Locate the cell with the specified text and output its (X, Y) center coordinate. 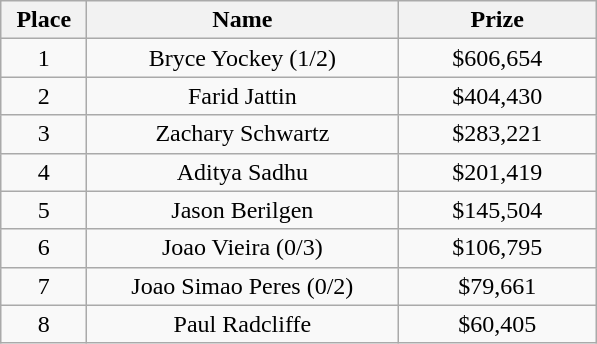
$60,405 (498, 324)
8 (44, 324)
$606,654 (498, 58)
$283,221 (498, 134)
4 (44, 172)
1 (44, 58)
$106,795 (498, 248)
Aditya Sadhu (242, 172)
Prize (498, 20)
Jason Berilgen (242, 210)
Name (242, 20)
$145,504 (498, 210)
Bryce Yockey (1/2) (242, 58)
Farid Jattin (242, 96)
2 (44, 96)
5 (44, 210)
3 (44, 134)
Paul Radcliffe (242, 324)
Joao Simao Peres (0/2) (242, 286)
7 (44, 286)
6 (44, 248)
$404,430 (498, 96)
Joao Vieira (0/3) (242, 248)
Place (44, 20)
$201,419 (498, 172)
Zachary Schwartz (242, 134)
$79,661 (498, 286)
